Determine the (X, Y) coordinate at the center of the cell enclosing the given text.  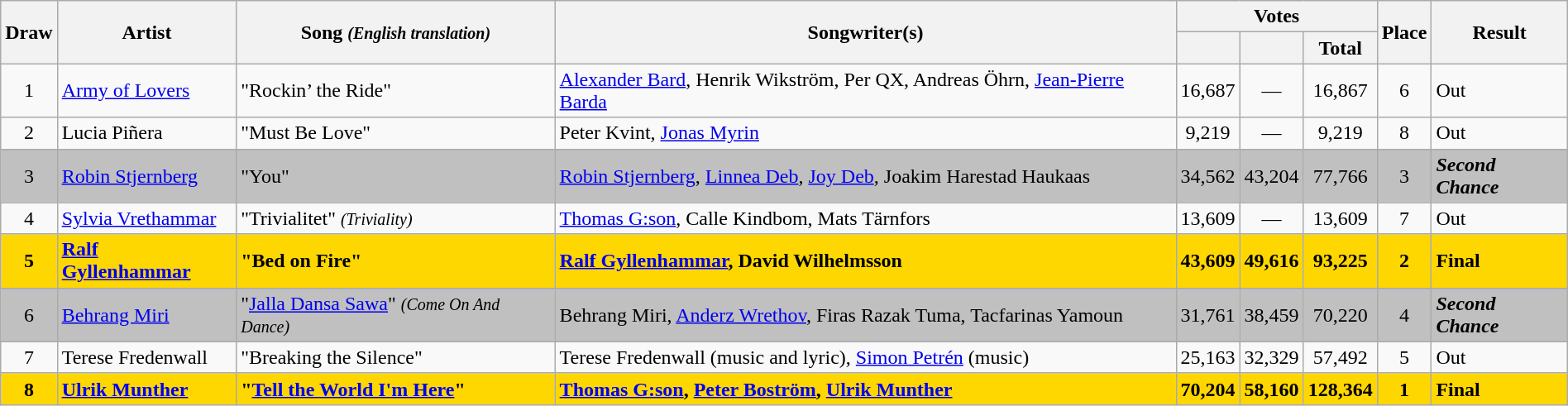
Artist (147, 32)
70,204 (1207, 389)
Song (English translation) (395, 32)
Songwriter(s) (865, 32)
Result (1499, 32)
16,687 (1207, 91)
128,364 (1340, 389)
38,459 (1272, 314)
Ralf Gyllenhammar, David Wilhelmsson (865, 261)
Ralf Gyllenhammar (147, 261)
43,204 (1272, 175)
Terese Fredenwall (music and lyric), Simon Petrén (music) (865, 357)
Lucia Piñera (147, 133)
Terese Fredenwall (147, 357)
"Breaking the Silence" (395, 357)
58,160 (1272, 389)
77,766 (1340, 175)
Sylvia Vrethammar (147, 218)
"Jalla Dansa Sawa" (Come On And Dance) (395, 314)
57,492 (1340, 357)
70,220 (1340, 314)
Thomas G:son, Peter Boström, Ulrik Munther (865, 389)
"Must Be Love" (395, 133)
34,562 (1207, 175)
Peter Kvint, Jonas Myrin (865, 133)
Place (1404, 32)
Draw (29, 32)
32,329 (1272, 357)
Behrang Miri, Anderz Wrethov, Firas Razak Tuma, Tacfarinas Yamoun (865, 314)
49,616 (1272, 261)
"Rockin’ the Ride" (395, 91)
Ulrik Munther (147, 389)
Army of Lovers (147, 91)
Behrang Miri (147, 314)
25,163 (1207, 357)
"Tell the World I'm Here" (395, 389)
Robin Stjernberg (147, 175)
"Trivialitet" (Triviality) (395, 218)
Votes (1277, 17)
Alexander Bard, Henrik Wikström, Per QX, Andreas Öhrn, Jean-Pierre Barda (865, 91)
43,609 (1207, 261)
31,761 (1207, 314)
Total (1340, 48)
Robin Stjernberg, Linnea Deb, Joy Deb, Joakim Harestad Haukaas (865, 175)
"You" (395, 175)
93,225 (1340, 261)
Thomas G:son, Calle Kindbom, Mats Tärnfors (865, 218)
"Bed on Fire" (395, 261)
16,867 (1340, 91)
